Find where the given text appears and provide that cell's center as (X, Y) coordinate. 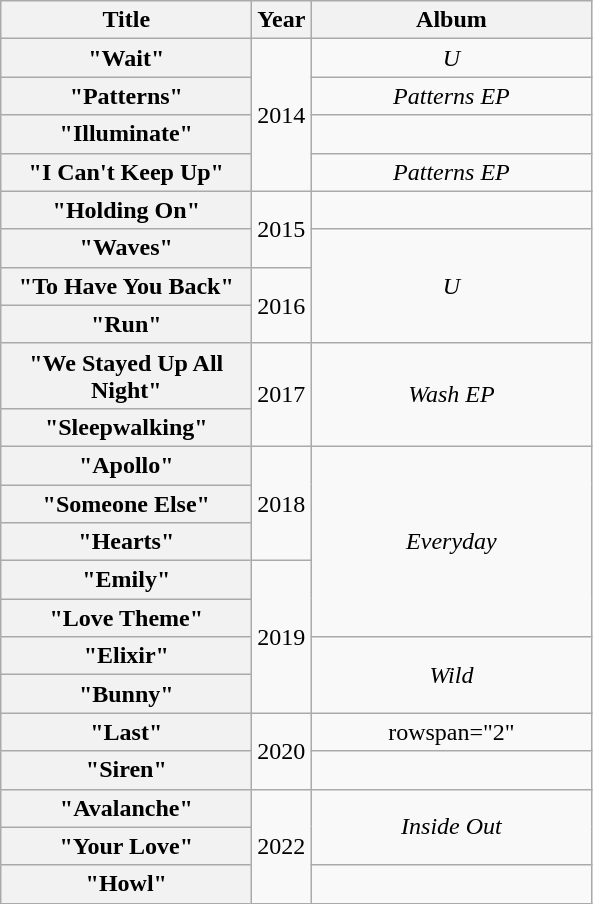
"We Stayed Up All Night" (126, 376)
Wild (452, 675)
Album (452, 20)
2020 (282, 751)
"Emily" (126, 580)
rowspan="2" (452, 732)
"Holding On" (126, 210)
"To Have You Back" (126, 286)
"Elixir" (126, 656)
2018 (282, 503)
2019 (282, 637)
Everyday (452, 541)
"Last" (126, 732)
"Wait" (126, 58)
"I Can't Keep Up" (126, 172)
"Sleepwalking" (126, 427)
2015 (282, 229)
Year (282, 20)
2017 (282, 394)
"Avalanche" (126, 808)
"Your Love" (126, 846)
"Siren" (126, 770)
2016 (282, 305)
"Love Theme" (126, 618)
2022 (282, 846)
Inside Out (452, 827)
"Run" (126, 324)
Wash EP (452, 394)
"Bunny" (126, 694)
"Howl" (126, 884)
Title (126, 20)
"Patterns" (126, 96)
"Someone Else" (126, 503)
"Hearts" (126, 542)
"Illuminate" (126, 134)
"Waves" (126, 248)
"Apollo" (126, 465)
2014 (282, 115)
